Locate the cell with the specified text and output its (x, y) center coordinate. 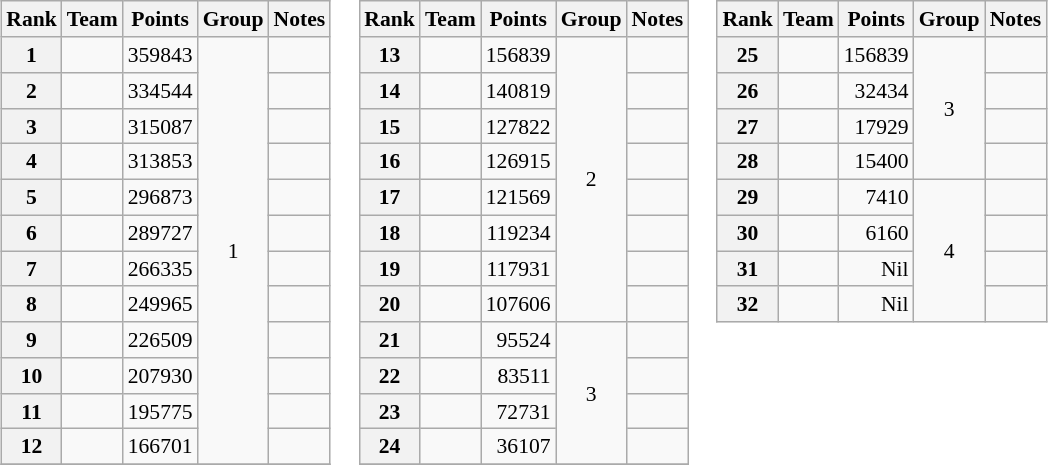
11 (32, 411)
7 (32, 269)
107606 (518, 304)
21 (390, 340)
15400 (876, 162)
16 (390, 162)
226509 (160, 340)
14 (390, 91)
22 (390, 376)
166701 (160, 447)
127822 (518, 126)
36107 (518, 447)
6 (32, 233)
6160 (876, 233)
266335 (160, 269)
249965 (160, 304)
359843 (160, 55)
334544 (160, 91)
19 (390, 269)
8 (32, 304)
289727 (160, 233)
126915 (518, 162)
315087 (160, 126)
15 (390, 126)
29 (748, 197)
313853 (160, 162)
27 (748, 126)
5 (32, 197)
117931 (518, 269)
13 (390, 55)
26 (748, 91)
296873 (160, 197)
28 (748, 162)
121569 (518, 197)
140819 (518, 91)
23 (390, 411)
18 (390, 233)
24 (390, 447)
72731 (518, 411)
17 (390, 197)
17929 (876, 126)
7410 (876, 197)
9 (32, 340)
20 (390, 304)
12 (32, 447)
10 (32, 376)
83511 (518, 376)
32434 (876, 91)
119234 (518, 233)
207930 (160, 376)
195775 (160, 411)
31 (748, 269)
25 (748, 55)
95524 (518, 340)
30 (748, 233)
32 (748, 304)
